Return (x, y) of the center of cell containing provided text 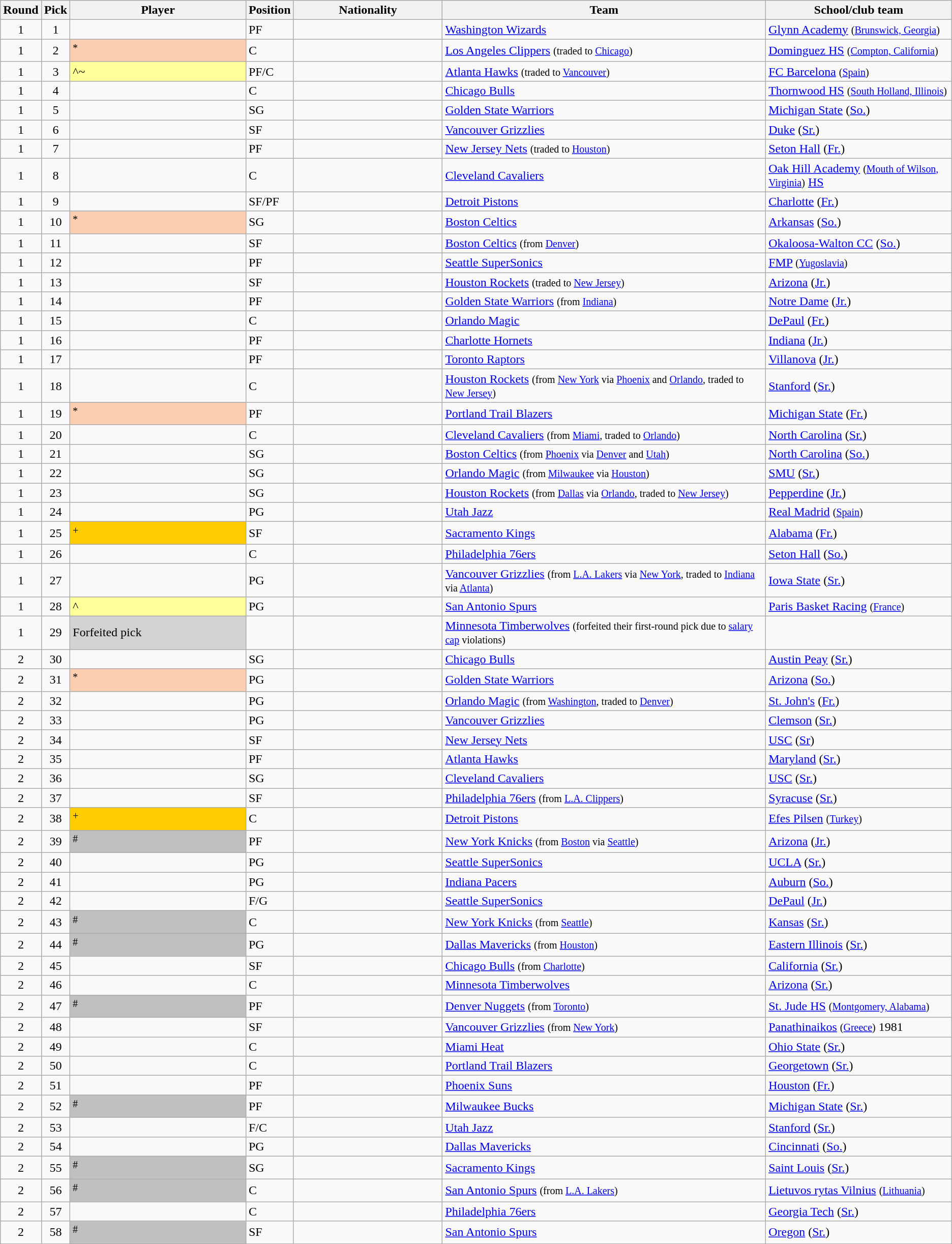
7 (55, 149)
Indiana (Jr.) (859, 340)
Dallas Mavericks (from Houston) (604, 945)
Minnesota Timberwolves (604, 985)
Eastern Illinois (Sr.) (859, 945)
28 (55, 606)
8 (55, 175)
25 (55, 533)
Dominguez HS (Compton, California) (859, 51)
DePaul (Jr.) (859, 901)
27 (55, 580)
29 (55, 633)
51 (55, 1085)
F/G (270, 901)
Houston Rockets (from New York via Phoenix and Orlando, traded to New Jersey) (604, 386)
43 (55, 923)
Clemson (Sr.) (859, 720)
18 (55, 386)
20 (55, 434)
Real Madrid (Spain) (859, 512)
Team (604, 10)
Houston Rockets (traded to New Jersey) (604, 282)
Pick (55, 10)
FMP (Yugoslavia) (859, 262)
Cleveland Cavaliers (from Miami, traded to Orlando) (604, 434)
Charlotte Hornets (604, 340)
Chicago Bulls (from Charlotte) (604, 966)
Arkansas (So.) (859, 223)
36 (55, 778)
Orlando Magic (604, 321)
New York Knicks (from Seattle) (604, 923)
St. John's (Fr.) (859, 701)
34 (55, 739)
Nationality (368, 10)
Auburn (So.) (859, 882)
56 (55, 1190)
New Jersey Nets (604, 739)
St. Jude HS (Montgomery, Alabama) (859, 1006)
School/club team (859, 10)
26 (55, 554)
^~ (158, 71)
Pepperdine (Jr.) (859, 493)
53 (55, 1127)
33 (55, 720)
49 (55, 1047)
Miami Heat (604, 1047)
Paris Basket Racing (France) (859, 606)
Seton Hall (So.) (859, 554)
Phoenix Suns (604, 1085)
Thornwood HS (South Holland, Illinois) (859, 91)
24 (55, 512)
Syracuse (Sr.) (859, 798)
Boston Celtics (604, 223)
19 (55, 414)
Cincinnati (So.) (859, 1147)
North Carolina (So.) (859, 454)
57 (55, 1211)
6 (55, 130)
USC (Sr.) (859, 778)
DePaul (Fr.) (859, 321)
58 (55, 1233)
Minnesota Timberwolves (forfeited their first-round pick due to salary cap violations) (604, 633)
Washington Wizards (604, 29)
Georgia Tech (Sr.) (859, 1211)
30 (55, 659)
45 (55, 966)
San Antonio Spurs (from L.A. Lakers) (604, 1190)
Lietuvos rytas Vilnius (Lithuania) (859, 1190)
Alabama (Fr.) (859, 533)
Milwaukee Bucks (604, 1107)
SF/PF (270, 201)
Boston Celtics (from Phoenix via Denver and Utah) (604, 454)
Toronto Raptors (604, 360)
Seton Hall (Fr.) (859, 149)
37 (55, 798)
Charlotte (Fr.) (859, 201)
Iowa State (Sr.) (859, 580)
Michigan State (Fr.) (859, 414)
Orlando Magic (from Milwaukee via Houston) (604, 473)
Round (21, 10)
32 (55, 701)
New York Knicks (from Boston via Seattle) (604, 841)
Michigan State (So.) (859, 110)
14 (55, 302)
52 (55, 1107)
Okaloosa-Walton CC (So.) (859, 243)
50 (55, 1066)
21 (55, 454)
Houston Rockets (from Dallas via Orlando, traded to New Jersey) (604, 493)
31 (55, 680)
42 (55, 901)
12 (55, 262)
Vancouver Grizzlies (from New York) (604, 1027)
55 (55, 1168)
48 (55, 1027)
4 (55, 91)
Kansas (Sr.) (859, 923)
California (Sr.) (859, 966)
Notre Dame (Jr.) (859, 302)
Vancouver Grizzlies (from L.A. Lakers via New York, traded to Indiana via Atlanta) (604, 580)
Arizona (So.) (859, 680)
Philadelphia 76ers (from L.A. Clippers) (604, 798)
Atlanta Hawks (604, 759)
Duke (Sr.) (859, 130)
46 (55, 985)
9 (55, 201)
35 (55, 759)
Denver Nuggets (from Toronto) (604, 1006)
5 (55, 110)
15 (55, 321)
Efes Pilsen (Turkey) (859, 819)
Arizona (Sr.) (859, 985)
Dallas Mavericks (604, 1147)
38 (55, 819)
New Jersey Nets (traded to Houston) (604, 149)
Oak Hill Academy (Mouth of Wilson, Virginia) HS (859, 175)
Georgetown (Sr.) (859, 1066)
Atlanta Hawks (traded to Vancouver) (604, 71)
Los Angeles Clippers (traded to Chicago) (604, 51)
54 (55, 1147)
41 (55, 882)
44 (55, 945)
USC (Sr) (859, 739)
11 (55, 243)
16 (55, 340)
Position (270, 10)
10 (55, 223)
Forfeited pick (158, 633)
SMU (Sr.) (859, 473)
Oregon (Sr.) (859, 1233)
Michigan State (Sr.) (859, 1107)
^ (158, 606)
Saint Louis (Sr.) (859, 1168)
PF/C (270, 71)
Villanova (Jr.) (859, 360)
Ohio State (Sr.) (859, 1047)
Houston (Fr.) (859, 1085)
F/C (270, 1127)
13 (55, 282)
FC Barcelona (Spain) (859, 71)
22 (55, 473)
17 (55, 360)
Glynn Academy (Brunswick, Georgia) (859, 29)
Golden State Warriors (from Indiana) (604, 302)
Maryland (Sr.) (859, 759)
40 (55, 863)
Boston Celtics (from Denver) (604, 243)
Panathinaikos (Greece) 1981 (859, 1027)
Indiana Pacers (604, 882)
UCLA (Sr.) (859, 863)
47 (55, 1006)
Austin Peay (Sr.) (859, 659)
Player (158, 10)
North Carolina (Sr.) (859, 434)
23 (55, 493)
39 (55, 841)
3 (55, 71)
Orlando Magic (from Washington, traded to Denver) (604, 701)
